Identify which cell holds the provided text, then report its (x, y) central coordinate. 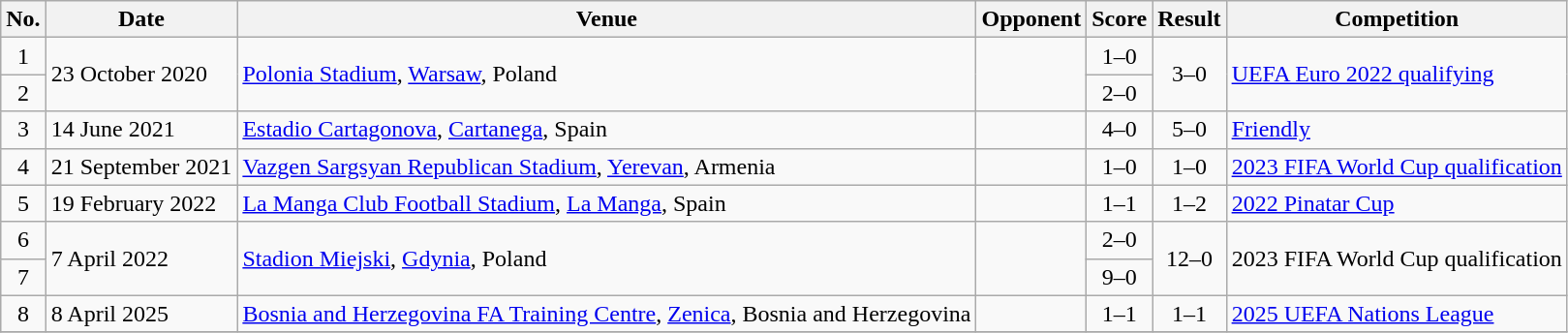
12–0 (1189, 258)
Polonia Stadium, Warsaw, Poland (606, 75)
7 (23, 277)
1–2 (1189, 203)
23 October 2020 (141, 75)
Vazgen Sargsyan Republican Stadium, Yerevan, Armenia (606, 166)
9–0 (1120, 277)
5–0 (1189, 130)
19 February 2022 (141, 203)
2022 Pinatar Cup (1397, 203)
Friendly (1397, 130)
Competition (1397, 19)
Estadio Cartagonova, Cartanega, Spain (606, 130)
La Manga Club Football Stadium, La Manga, Spain (606, 203)
3 (23, 130)
3–0 (1189, 75)
1 (23, 56)
Bosnia and Herzegovina FA Training Centre, Zenica, Bosnia and Herzegovina (606, 314)
5 (23, 203)
Opponent (1031, 19)
Date (141, 19)
14 June 2021 (141, 130)
7 April 2022 (141, 258)
8 (23, 314)
Score (1120, 19)
Venue (606, 19)
2025 UEFA Nations League (1397, 314)
21 September 2021 (141, 166)
No. (23, 19)
Result (1189, 19)
UEFA Euro 2022 qualifying (1397, 75)
4 (23, 166)
6 (23, 240)
4–0 (1120, 130)
8 April 2025 (141, 314)
Stadion Miejski, Gdynia, Poland (606, 258)
2 (23, 93)
